Pinpoint the cell where the given text exists, returning its [X, Y] midpoint coordinate. 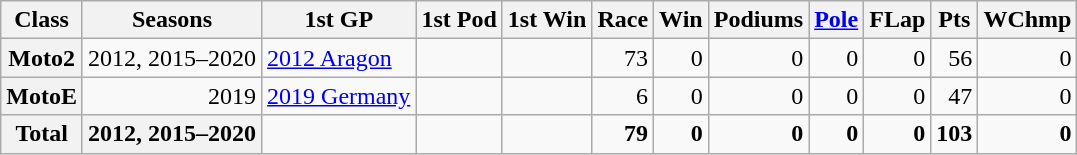
Moto2 [42, 58]
79 [623, 134]
2019 [172, 96]
73 [623, 58]
Podiums [758, 20]
Total [42, 134]
103 [954, 134]
Pole [836, 20]
FLap [898, 20]
Seasons [172, 20]
2012 Aragon [339, 58]
47 [954, 96]
Class [42, 20]
1st Win [547, 20]
1st Pod [459, 20]
WChmp [1028, 20]
1st GP [339, 20]
Win [682, 20]
2019 Germany [339, 96]
56 [954, 58]
6 [623, 96]
Race [623, 20]
MotoE [42, 96]
Pts [954, 20]
